For the text-containing cell, return its midpoint in [x, y] coordinate format. 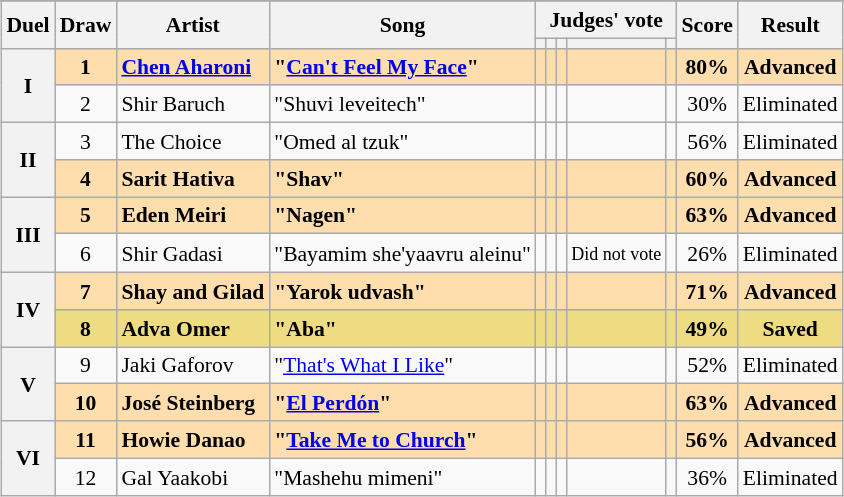
Judges' vote [606, 20]
12 [86, 476]
II [28, 160]
José Steinberg [192, 402]
III [28, 235]
71% [708, 292]
Chen Aharoni [192, 66]
5 [86, 216]
"Mashehu mimeni" [402, 476]
"Yarok udvash" [402, 292]
"Can't Feel My Face" [402, 66]
10 [86, 402]
Sarit Hativa [192, 178]
1 [86, 66]
Duel [28, 24]
3 [86, 142]
Adva Omer [192, 328]
80% [708, 66]
60% [708, 178]
"Take Me to Church" [402, 440]
Shir Baruch [192, 104]
49% [708, 328]
VI [28, 458]
Artist [192, 24]
Score [708, 24]
26% [708, 254]
Song [402, 24]
"Nagen" [402, 216]
9 [86, 366]
7 [86, 292]
6 [86, 254]
52% [708, 366]
V [28, 384]
30% [708, 104]
"That's What I Like" [402, 366]
11 [86, 440]
Eden Meiri [192, 216]
"Aba" [402, 328]
Shay and Gilad [192, 292]
Did not vote [616, 254]
The Choice [192, 142]
Shir Gadasi [192, 254]
I [28, 85]
"Bayamim she'yaavru aleinu" [402, 254]
IV [28, 310]
Result [790, 24]
Saved [790, 328]
Draw [86, 24]
"El Perdón" [402, 402]
"Shav" [402, 178]
"Omed al tzuk" [402, 142]
Gal Yaakobi [192, 476]
"Shuvi leveitech" [402, 104]
8 [86, 328]
36% [708, 476]
Jaki Gaforov [192, 366]
4 [86, 178]
2 [86, 104]
Howie Danao [192, 440]
